Return the (x, y) coordinate for the center point of the cell that contains the specified text.  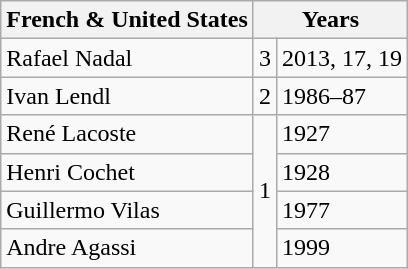
Guillermo Vilas (128, 210)
1999 (342, 248)
Andre Agassi (128, 248)
1927 (342, 134)
1 (264, 191)
1928 (342, 172)
Ivan Lendl (128, 96)
1986–87 (342, 96)
Henri Cochet (128, 172)
René Lacoste (128, 134)
Rafael Nadal (128, 58)
2013, 17, 19 (342, 58)
French & United States (128, 20)
Years (330, 20)
2 (264, 96)
1977 (342, 210)
3 (264, 58)
